Return [x, y] of the center of cell containing provided text 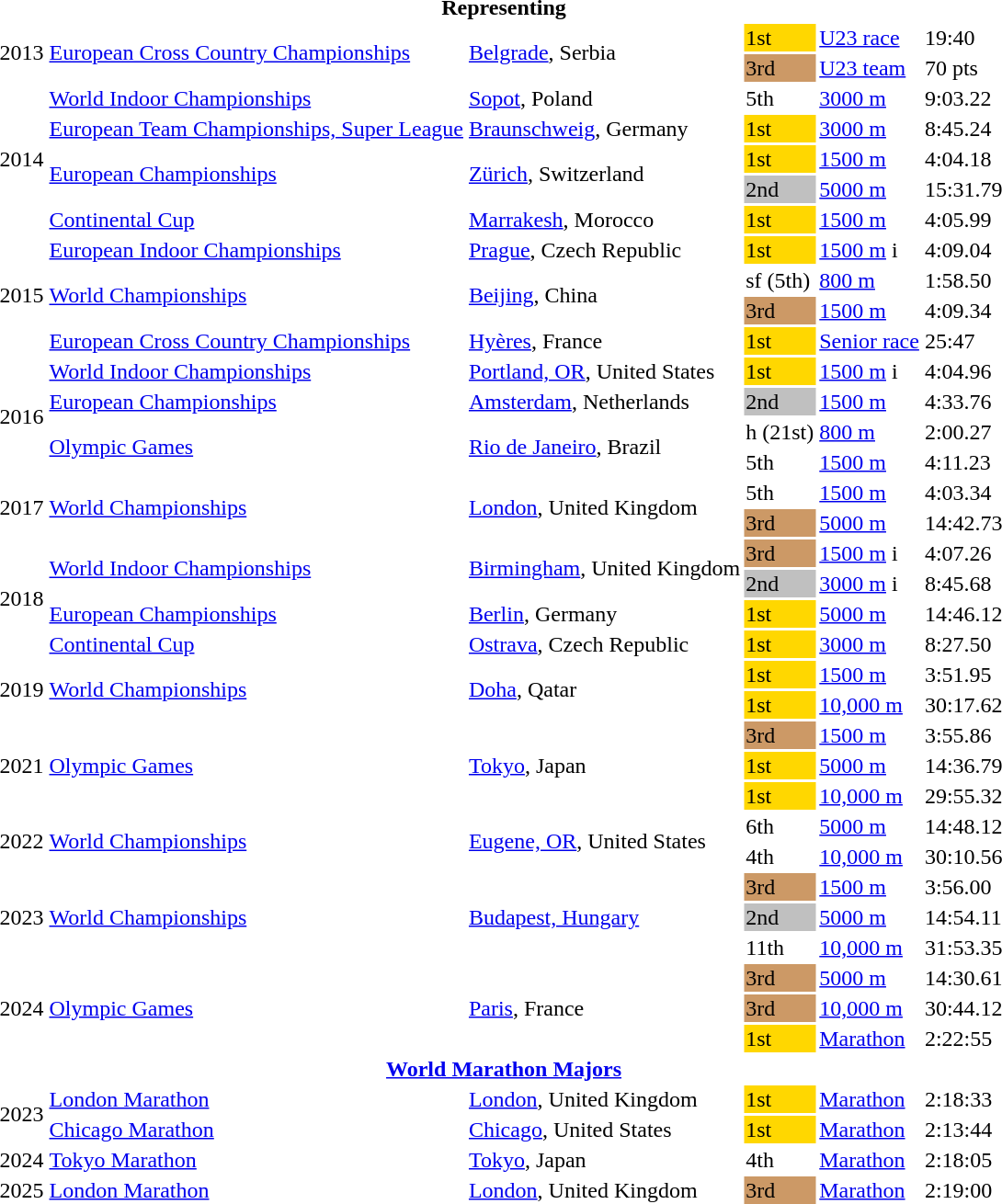
6th [780, 826]
European Indoor Championships [256, 250]
Tokyo Marathon [256, 1160]
Hyères, France [604, 341]
Beijing, China [604, 296]
Eugene, OR, United States [604, 842]
11th [780, 948]
U23 race [870, 38]
Senior race [870, 341]
Ostrava, Czech Republic [604, 644]
Chicago, United States [604, 1130]
3000 m i [870, 584]
Rio de Janeiro, Brazil [604, 447]
Prague, Czech Republic [604, 250]
sf (5th) [780, 280]
Amsterdam, Netherlands [604, 402]
Paris, France [604, 1008]
Belgrade, Serbia [604, 53]
Marrakesh, Morocco [604, 220]
U23 team [870, 68]
Portland, OR, United States [604, 371]
Birmingham, United Kingdom [604, 568]
Doha, Qatar [604, 689]
Braunschweig, Germany [604, 129]
Zürich, Switzerland [604, 175]
Berlin, Germany [604, 614]
h (21st) [780, 432]
European Team Championships, Super League [256, 129]
Budapest, Hungary [604, 917]
Chicago Marathon [256, 1130]
Sopot, Poland [604, 98]
